For the text-containing cell, return its midpoint in [x, y] coordinate format. 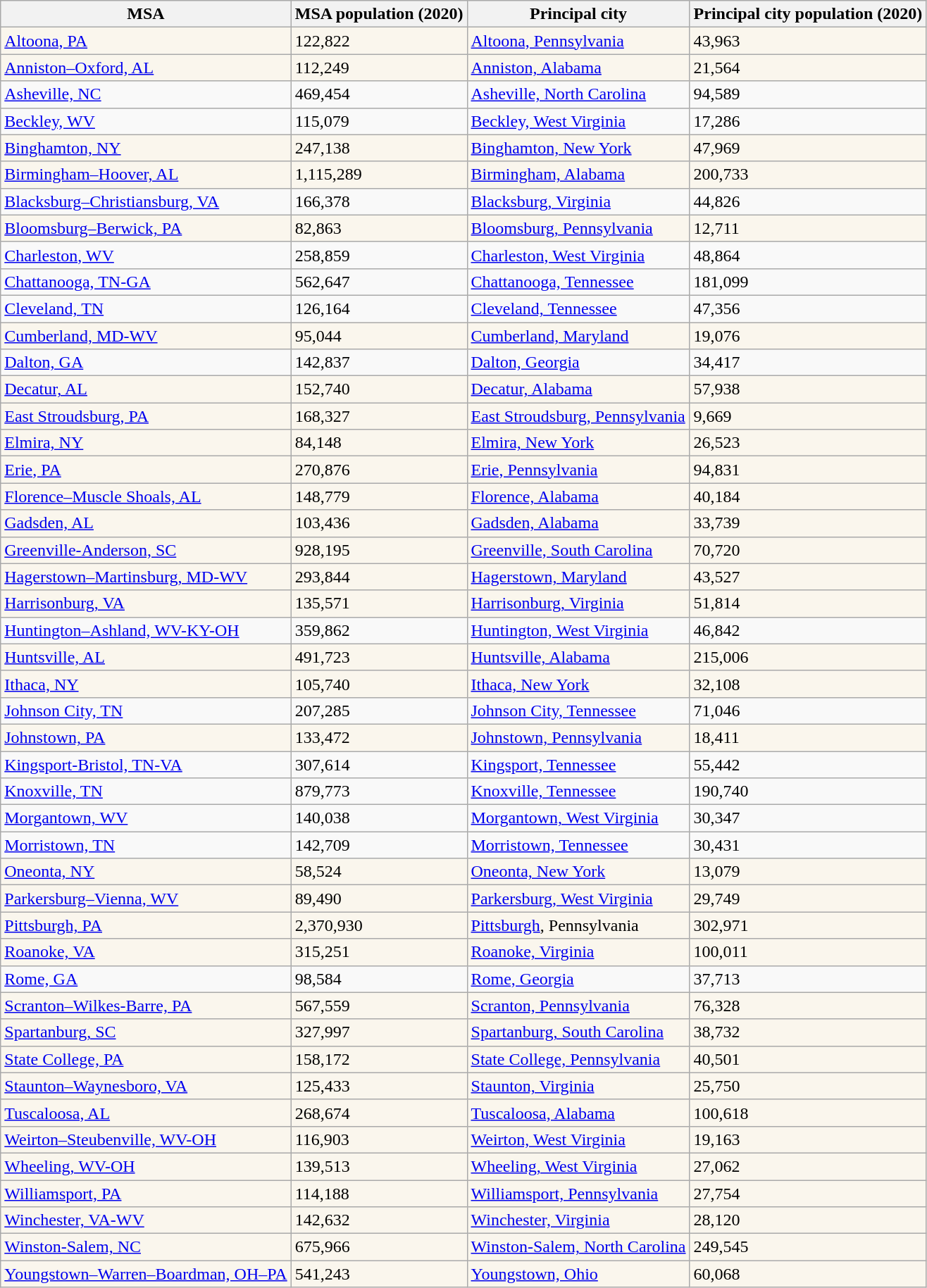
40,501 [808, 1059]
Altoona, Pennsylvania [578, 41]
55,442 [808, 764]
541,243 [379, 1274]
71,046 [808, 711]
Youngstown–Warren–Boardman, OH–PA [146, 1274]
115,079 [379, 121]
114,188 [379, 1194]
Oneonta, New York [578, 872]
Parkersburg, West Virginia [578, 899]
Winston-Salem, North Carolina [578, 1247]
94,831 [808, 470]
Oneonta, NY [146, 872]
Principal city population (2020) [808, 14]
100,618 [808, 1113]
Huntington, West Virginia [578, 630]
Florence, Alabama [578, 496]
Wheeling, WV-OH [146, 1166]
29,749 [808, 899]
Parkersburg–Vienna, WV [146, 899]
57,938 [808, 389]
Greenville-Anderson, SC [146, 550]
Morgantown, WV [146, 818]
133,472 [379, 737]
125,433 [379, 1086]
116,903 [379, 1139]
293,844 [379, 577]
Anniston, Alabama [578, 68]
58,524 [379, 872]
Staunton–Waynesboro, VA [146, 1086]
142,709 [379, 845]
Huntsville, AL [146, 657]
249,545 [808, 1247]
Winchester, Virginia [578, 1220]
98,584 [379, 979]
Johnstown, PA [146, 737]
Ithaca, New York [578, 684]
MSA [146, 14]
Asheville, NC [146, 94]
Youngstown, Ohio [578, 1274]
27,754 [808, 1194]
181,099 [808, 282]
13,079 [808, 872]
25,750 [808, 1086]
Winchester, VA-WV [146, 1220]
140,038 [379, 818]
Dalton, GA [146, 363]
100,011 [808, 952]
168,327 [379, 416]
Birmingham, Alabama [578, 175]
34,417 [808, 363]
27,062 [808, 1166]
30,431 [808, 845]
135,571 [379, 604]
Huntington–Ashland, WV-KY-OH [146, 630]
State College, PA [146, 1059]
Chattanooga, TN-GA [146, 282]
Harrisonburg, Virginia [578, 604]
Charleston, West Virginia [578, 255]
158,172 [379, 1059]
2,370,930 [379, 925]
Beckley, West Virginia [578, 121]
Spartanburg, SC [146, 1032]
Williamsport, Pennsylvania [578, 1194]
47,969 [808, 148]
28,120 [808, 1220]
Rome, GA [146, 979]
Huntsville, Alabama [578, 657]
19,163 [808, 1139]
327,997 [379, 1032]
Morgantown, West Virginia [578, 818]
East Stroudsburg, Pennsylvania [578, 416]
190,740 [808, 792]
21,564 [808, 68]
307,614 [379, 764]
94,589 [808, 94]
Johnstown, Pennsylvania [578, 737]
17,286 [808, 121]
Bloomsburg, Pennsylvania [578, 228]
Spartanburg, South Carolina [578, 1032]
148,779 [379, 496]
60,068 [808, 1274]
38,732 [808, 1032]
112,249 [379, 68]
Weirton, West Virginia [578, 1139]
491,723 [379, 657]
82,863 [379, 228]
Dalton, Georgia [578, 363]
Asheville, North Carolina [578, 94]
Morristown, Tennessee [578, 845]
84,148 [379, 443]
19,076 [808, 336]
Roanoke, Virginia [578, 952]
103,436 [379, 523]
Cumberland, Maryland [578, 336]
Roanoke, VA [146, 952]
Pittsburgh, Pennsylvania [578, 925]
Erie, PA [146, 470]
48,864 [808, 255]
152,740 [379, 389]
32,108 [808, 684]
12,711 [808, 228]
Blacksburg–Christiansburg, VA [146, 201]
43,963 [808, 41]
East Stroudsburg, PA [146, 416]
Wheeling, West Virginia [578, 1166]
Altoona, PA [146, 41]
Erie, Pennsylvania [578, 470]
Knoxville, Tennessee [578, 792]
1,115,289 [379, 175]
46,842 [808, 630]
9,669 [808, 416]
Morristown, TN [146, 845]
Ithaca, NY [146, 684]
Charleston, WV [146, 255]
Beckley, WV [146, 121]
675,966 [379, 1247]
Gadsden, Alabama [578, 523]
215,006 [808, 657]
Decatur, Alabama [578, 389]
37,713 [808, 979]
562,647 [379, 282]
166,378 [379, 201]
Bloomsburg–Berwick, PA [146, 228]
247,138 [379, 148]
567,559 [379, 1006]
Pittsburgh, PA [146, 925]
Scranton, Pennsylvania [578, 1006]
122,822 [379, 41]
268,674 [379, 1113]
33,739 [808, 523]
76,328 [808, 1006]
Kingsport-Bristol, TN-VA [146, 764]
142,837 [379, 363]
Decatur, AL [146, 389]
142,632 [379, 1220]
Gadsden, AL [146, 523]
40,184 [808, 496]
Winston-Salem, NC [146, 1247]
26,523 [808, 443]
MSA population (2020) [379, 14]
Principal city [578, 14]
Kingsport, Tennessee [578, 764]
43,527 [808, 577]
928,195 [379, 550]
Elmira, New York [578, 443]
Elmira, NY [146, 443]
Anniston–Oxford, AL [146, 68]
Hagerstown, Maryland [578, 577]
Cleveland, Tennessee [578, 308]
Weirton–Steubenville, WV-OH [146, 1139]
Harrisonburg, VA [146, 604]
469,454 [379, 94]
Tuscaloosa, AL [146, 1113]
Florence–Muscle Shoals, AL [146, 496]
Johnson City, TN [146, 711]
879,773 [379, 792]
Blacksburg, Virginia [578, 201]
315,251 [379, 952]
Cumberland, MD-WV [146, 336]
44,826 [808, 201]
Greenville, South Carolina [578, 550]
Cleveland, TN [146, 308]
Binghamton, New York [578, 148]
258,859 [379, 255]
Johnson City, Tennessee [578, 711]
51,814 [808, 604]
Williamsport, PA [146, 1194]
Knoxville, TN [146, 792]
Tuscaloosa, Alabama [578, 1113]
359,862 [379, 630]
70,720 [808, 550]
207,285 [379, 711]
139,513 [379, 1166]
Binghamton, NY [146, 148]
Chattanooga, Tennessee [578, 282]
126,164 [379, 308]
302,971 [808, 925]
Scranton–Wilkes-Barre, PA [146, 1006]
Rome, Georgia [578, 979]
30,347 [808, 818]
47,356 [808, 308]
Staunton, Virginia [578, 1086]
18,411 [808, 737]
200,733 [808, 175]
Birmingham–Hoover, AL [146, 175]
95,044 [379, 336]
State College, Pennsylvania [578, 1059]
89,490 [379, 899]
105,740 [379, 684]
Hagerstown–Martinsburg, MD-WV [146, 577]
270,876 [379, 470]
